Identify which cell holds the provided text, then report its [X, Y] central coordinate. 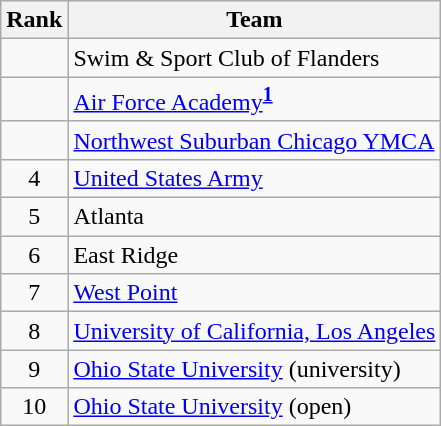
8 [34, 331]
Atlanta [254, 217]
Ohio State University (university) [254, 369]
7 [34, 293]
United States Army [254, 178]
East Ridge [254, 255]
9 [34, 369]
5 [34, 217]
Swim & Sport Club of Flanders [254, 58]
10 [34, 407]
Air Force Academy1 [254, 100]
West Point [254, 293]
University of California, Los Angeles [254, 331]
Team [254, 20]
Ohio State University (open) [254, 407]
4 [34, 178]
Northwest Suburban Chicago YMCA [254, 140]
Rank [34, 20]
6 [34, 255]
